Provide the [x, y] coordinate of the cell's center where the given text is located.  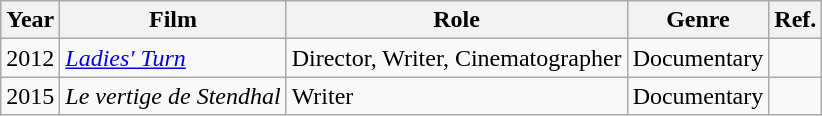
2012 [30, 58]
Film [173, 20]
Role [456, 20]
Writer [456, 96]
Year [30, 20]
Ref. [796, 20]
Director, Writer, Cinematographer [456, 58]
Le vertige de Stendhal [173, 96]
Genre [698, 20]
2015 [30, 96]
Ladies' Turn [173, 58]
